Scan for the cell matching the given text and deliver its (x, y) coordinate at center. 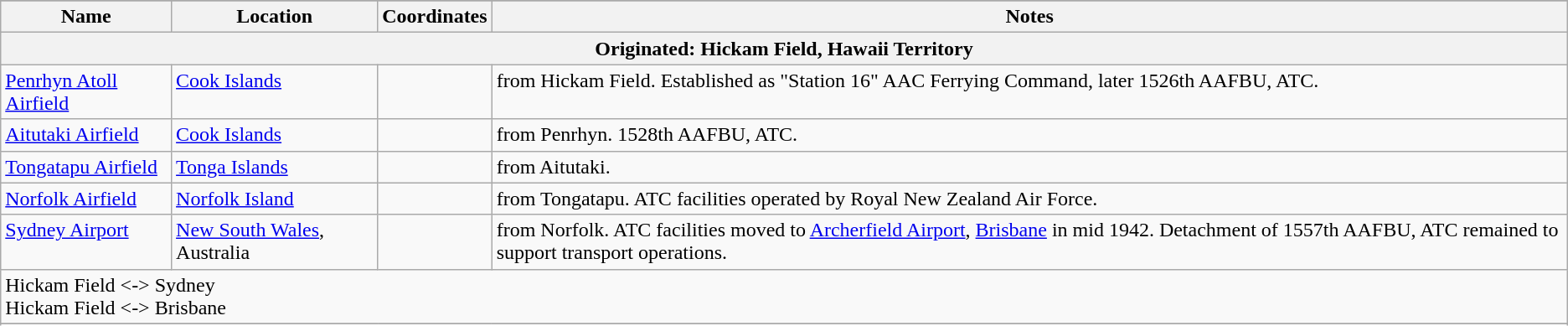
Originated: Hickam Field, Hawaii Territory (784, 49)
New South Wales, Australia (275, 241)
Location (275, 17)
Notes (1029, 17)
from Tongatapu. ATC facilities operated by Royal New Zealand Air Force. (1029, 199)
from Hickam Field. Established as "Station 16" AAC Ferrying Command, later 1526th AAFBU, ATC. (1029, 92)
Penrhyn Atoll Airfield (86, 92)
Sydney Airport (86, 241)
from Aitutaki. (1029, 167)
Norfolk Airfield (86, 199)
Aitutaki Airfield (86, 135)
Hickam Field <-> Sydney Hickam Field <-> Brisbane (784, 297)
Norfolk Island (275, 199)
from Penrhyn. 1528th AAFBU, ATC. (1029, 135)
Name (86, 17)
Tongatapu Airfield (86, 167)
Coordinates (435, 17)
Tonga Islands (275, 167)
